Locate the cell with the specified text and output its [x, y] center coordinate. 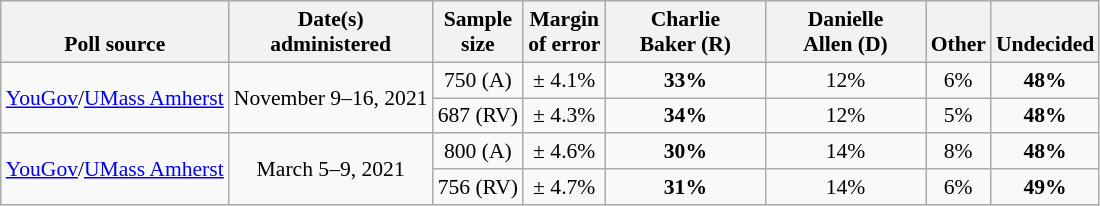
33% [685, 80]
DanielleAllen (D) [845, 32]
± 4.6% [564, 152]
Other [958, 32]
March 5–9, 2021 [331, 170]
CharlieBaker (R) [685, 32]
Samplesize [478, 32]
Date(s)administered [331, 32]
Marginof error [564, 32]
800 (A) [478, 152]
30% [685, 152]
750 (A) [478, 80]
± 4.1% [564, 80]
± 4.7% [564, 187]
± 4.3% [564, 116]
5% [958, 116]
756 (RV) [478, 187]
34% [685, 116]
49% [1045, 187]
Undecided [1045, 32]
Poll source [115, 32]
687 (RV) [478, 116]
31% [685, 187]
8% [958, 152]
November 9–16, 2021 [331, 98]
